Find where the given text appears and provide that cell's center as (X, Y) coordinate. 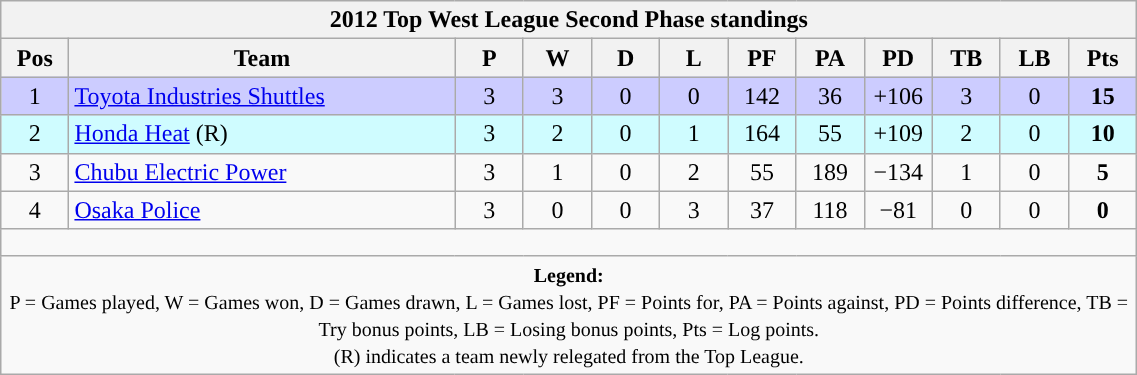
LB (1034, 58)
Chubu Electric Power (262, 172)
−134 (898, 172)
+106 (898, 96)
Pos (35, 58)
36 (830, 96)
4 (35, 210)
L (694, 58)
PF (762, 58)
142 (762, 96)
2012 Top West League Second Phase standings (569, 20)
PD (898, 58)
P (489, 58)
189 (830, 172)
+109 (898, 134)
TB (966, 58)
W (557, 58)
PA (830, 58)
118 (830, 210)
Osaka Police (262, 210)
Toyota Industries Shuttles (262, 96)
Team (262, 58)
15 (1103, 96)
Pts (1103, 58)
D (625, 58)
10 (1103, 134)
Honda Heat (R) (262, 134)
−81 (898, 210)
164 (762, 134)
5 (1103, 172)
37 (762, 210)
